Pinpoint the cell where the given text exists, returning its [X, Y] midpoint coordinate. 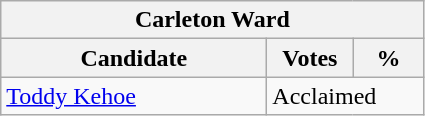
Candidate [134, 58]
Toddy Kehoe [134, 96]
% [388, 58]
Carleton Ward [212, 20]
Votes [310, 58]
Acclaimed [346, 96]
